Return (X, Y) of the center of cell containing provided text 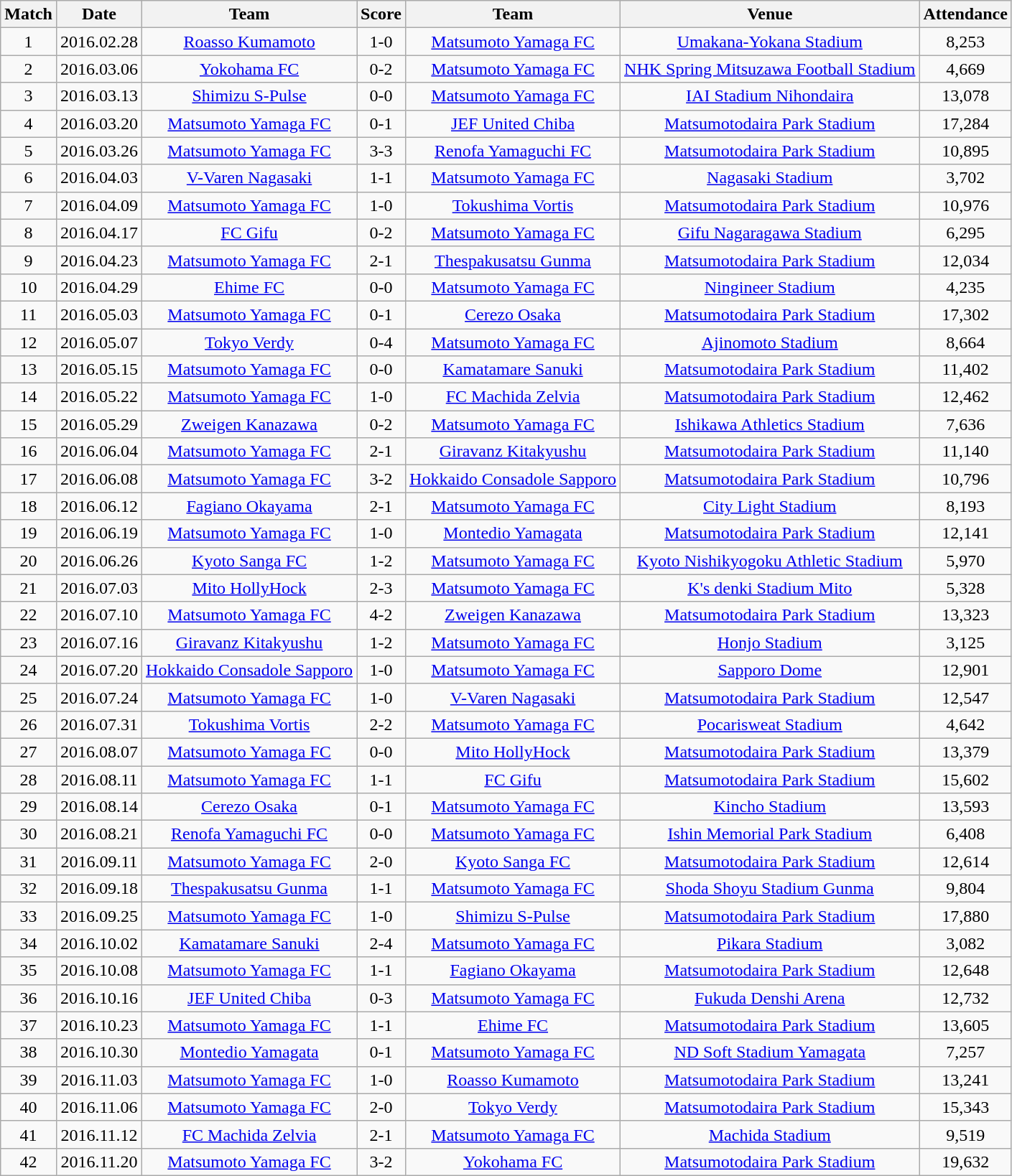
2016.10.16 (99, 998)
2016.08.11 (99, 779)
2016.10.23 (99, 1025)
ND Soft Stadium Yamagata (770, 1053)
2016.06.26 (99, 561)
24 (29, 670)
13,323 (965, 615)
20 (29, 561)
3 (29, 96)
2016.05.15 (99, 370)
5,970 (965, 561)
27 (29, 752)
2016.10.02 (99, 943)
Ishikawa Athletics Stadium (770, 424)
Gifu Nagaragawa Stadium (770, 233)
Match (29, 14)
2016.07.31 (99, 724)
16 (29, 452)
Venue (770, 14)
4-2 (381, 615)
6,295 (965, 233)
29 (29, 807)
Pocarisweat Stadium (770, 724)
18 (29, 506)
19 (29, 533)
17 (29, 479)
22 (29, 615)
13,078 (965, 96)
19,632 (965, 1162)
15 (29, 424)
13,605 (965, 1025)
2-2 (381, 724)
Fukuda Denshi Arena (770, 998)
12,732 (965, 998)
33 (29, 916)
11,402 (965, 370)
9,804 (965, 889)
11 (29, 314)
Date (99, 14)
Umakana-Yokana Stadium (770, 42)
9,519 (965, 1134)
12,901 (965, 670)
Nagasaki Stadium (770, 178)
35 (29, 971)
Sapporo Dome (770, 670)
32 (29, 889)
2016.07.24 (99, 697)
2016.04.03 (99, 178)
2016.07.20 (99, 670)
5,328 (965, 588)
2016.07.10 (99, 615)
2016.04.09 (99, 205)
14 (29, 397)
8,253 (965, 42)
13 (29, 370)
Attendance (965, 14)
2016.11.20 (99, 1162)
2016.06.12 (99, 506)
42 (29, 1162)
13,379 (965, 752)
2016.04.23 (99, 260)
31 (29, 862)
12,547 (965, 697)
26 (29, 724)
30 (29, 834)
8,664 (965, 342)
15,602 (965, 779)
2016.07.03 (99, 588)
9 (29, 260)
34 (29, 943)
4,669 (965, 69)
2016.11.12 (99, 1134)
2016.03.06 (99, 69)
0-3 (381, 998)
4 (29, 123)
Pikara Stadium (770, 943)
39 (29, 1080)
2016.05.29 (99, 424)
12 (29, 342)
NHK Spring Mitsuzawa Football Stadium (770, 69)
6 (29, 178)
Machida Stadium (770, 1134)
12,034 (965, 260)
2016.06.19 (99, 533)
5 (29, 151)
Kyoto Nishikyogoku Athletic Stadium (770, 561)
40 (29, 1107)
City Light Stadium (770, 506)
13,241 (965, 1080)
21 (29, 588)
2016.03.20 (99, 123)
17,302 (965, 314)
15,343 (965, 1107)
2016.02.28 (99, 42)
10,895 (965, 151)
6,408 (965, 834)
4,235 (965, 287)
11,140 (965, 452)
23 (29, 643)
12,462 (965, 397)
K's denki Stadium Mito (770, 588)
2016.04.17 (99, 233)
Score (381, 14)
2016.03.13 (99, 96)
12,614 (965, 862)
37 (29, 1025)
38 (29, 1053)
2016.10.30 (99, 1053)
2016.08.07 (99, 752)
4,642 (965, 724)
0-4 (381, 342)
2016.08.14 (99, 807)
2016.10.08 (99, 971)
2016.06.08 (99, 479)
10,796 (965, 479)
2016.09.18 (99, 889)
2016.03.26 (99, 151)
13,593 (965, 807)
Ishin Memorial Park Stadium (770, 834)
12,141 (965, 533)
8 (29, 233)
2016.11.06 (99, 1107)
2016.04.29 (99, 287)
Honjo Stadium (770, 643)
IAI Stadium Nihondaira (770, 96)
Ningineer Stadium (770, 287)
2016.09.11 (99, 862)
2016.07.16 (99, 643)
7,636 (965, 424)
2-4 (381, 943)
2-3 (381, 588)
3,702 (965, 178)
7 (29, 205)
2016.09.25 (99, 916)
3,125 (965, 643)
17,284 (965, 123)
2016.06.04 (99, 452)
Kincho Stadium (770, 807)
10 (29, 287)
2016.05.07 (99, 342)
28 (29, 779)
17,880 (965, 916)
1 (29, 42)
Ajinomoto Stadium (770, 342)
36 (29, 998)
Shoda Shoyu Stadium Gunma (770, 889)
25 (29, 697)
7,257 (965, 1053)
3,082 (965, 943)
41 (29, 1134)
2016.05.22 (99, 397)
2016.11.03 (99, 1080)
2 (29, 69)
10,976 (965, 205)
3-3 (381, 151)
8,193 (965, 506)
2016.08.21 (99, 834)
12,648 (965, 971)
2016.05.03 (99, 314)
